Search for the cell housing the specified text and yield its (x, y) center coordinate. 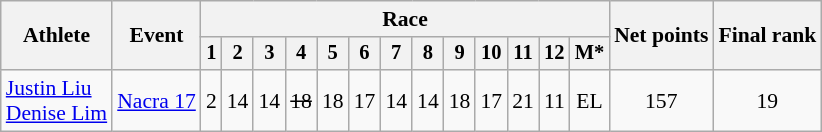
Race (405, 19)
9 (460, 54)
6 (365, 54)
Event (156, 36)
M* (590, 54)
Net points (661, 36)
4 (301, 54)
Athlete (56, 36)
157 (661, 100)
12 (554, 54)
10 (491, 54)
1 (212, 54)
Final rank (767, 36)
EL (590, 100)
19 (767, 100)
7 (396, 54)
3 (269, 54)
8 (428, 54)
21 (523, 100)
Justin LiuDenise Lim (56, 100)
Nacra 17 (156, 100)
5 (333, 54)
